Capture the cell that displays the provided text and extract its [x, y] central coordinate. 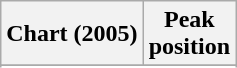
Chart (2005) [72, 34]
Peak position [189, 34]
